Determine the (x, y) coordinate at the center of the cell enclosing the given text.  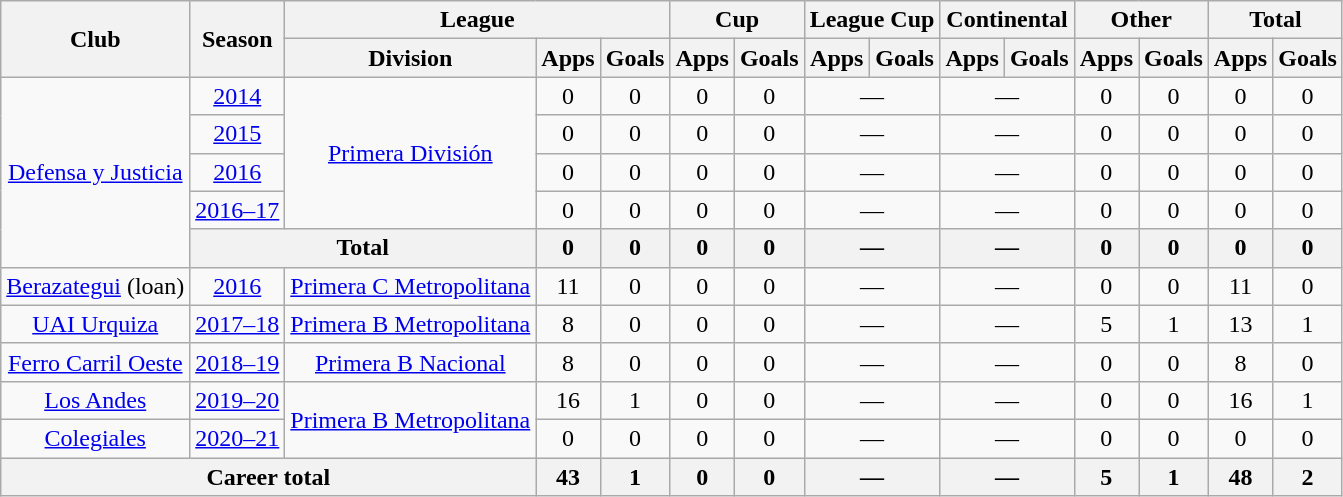
2017–18 (238, 324)
43 (568, 477)
Club (96, 39)
2019–20 (238, 400)
Primera División (410, 153)
2 (1308, 477)
Division (410, 58)
Defensa y Justicia (96, 172)
League Cup (872, 20)
48 (1240, 477)
2014 (238, 96)
Los Andes (96, 400)
League (478, 20)
Continental (1007, 20)
Berazategui (loan) (96, 286)
2020–21 (238, 438)
Season (238, 39)
2015 (238, 134)
Primera B Nacional (410, 362)
Other (1141, 20)
Ferro Carril Oeste (96, 362)
2018–19 (238, 362)
Primera C Metropolitana (410, 286)
Career total (268, 477)
13 (1240, 324)
Colegiales (96, 438)
UAI Urquiza (96, 324)
2016–17 (238, 210)
Cup (737, 20)
